Return the (x, y) coordinate for the center point of the cell that contains the specified text.  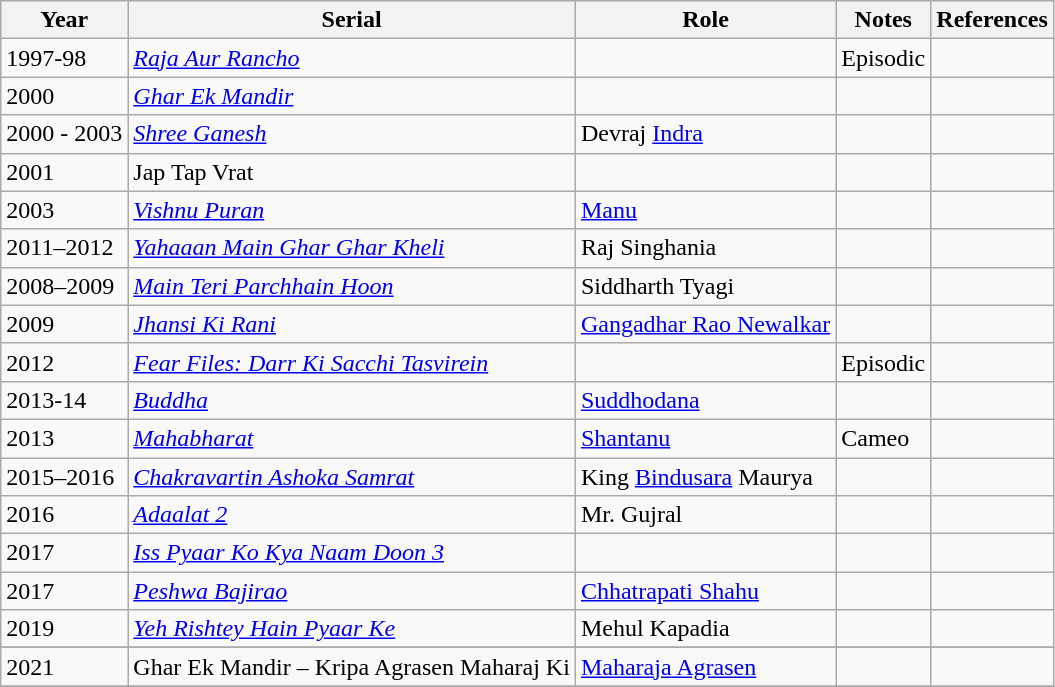
2003 (64, 210)
1997-98 (64, 58)
Yeh Rishtey Hain Pyaar Ke (352, 629)
Ghar Ek Mandir – Kripa Agrasen Maharaj Ki (352, 667)
Devraj Indra (705, 134)
2000 (64, 96)
Raj Singhania (705, 248)
Manu (705, 210)
2009 (64, 324)
Ghar Ek Mandir (352, 96)
2011–2012 (64, 248)
2019 (64, 629)
Jhansi Ki Rani (352, 324)
Shree Ganesh (352, 134)
2016 (64, 515)
Year (64, 20)
Jap Tap Vrat (352, 172)
Chhatrapati Shahu (705, 591)
King Bindusara Maurya (705, 477)
Peshwa Bajirao (352, 591)
Adaalat 2 (352, 515)
2021 (64, 667)
2015–2016 (64, 477)
Raja Aur Rancho (352, 58)
2008–2009 (64, 286)
References (992, 20)
2013 (64, 438)
Main Teri Parchhain Hoon (352, 286)
Role (705, 20)
Buddha (352, 400)
2013-14 (64, 400)
2000 - 2003 (64, 134)
Notes (884, 20)
Serial (352, 20)
Fear Files: Darr Ki Sacchi Tasvirein (352, 362)
Mahabharat (352, 438)
Vishnu Puran (352, 210)
Yahaaan Main Ghar Ghar Kheli (352, 248)
Shantanu (705, 438)
Iss Pyaar Ko Kya Naam Doon 3 (352, 553)
2001 (64, 172)
Suddhodana (705, 400)
Mr. Gujral (705, 515)
Gangadhar Rao Newalkar (705, 324)
Cameo (884, 438)
Mehul Kapadia (705, 629)
Maharaja Agrasen (705, 667)
Chakravartin Ashoka Samrat (352, 477)
2012 (64, 362)
Siddharth Tyagi (705, 286)
